Scan for the cell matching the given text and deliver its (X, Y) coordinate at center. 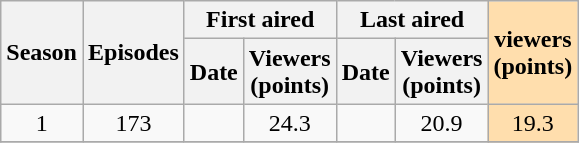
173 (133, 123)
1 (42, 123)
20.9 (442, 123)
Season (42, 52)
First aired (260, 20)
Last aired (412, 20)
viewers (points) (533, 52)
24.3 (290, 123)
19.3 (533, 123)
Episodes (133, 52)
